For the text-containing cell, return its midpoint in [X, Y] coordinate format. 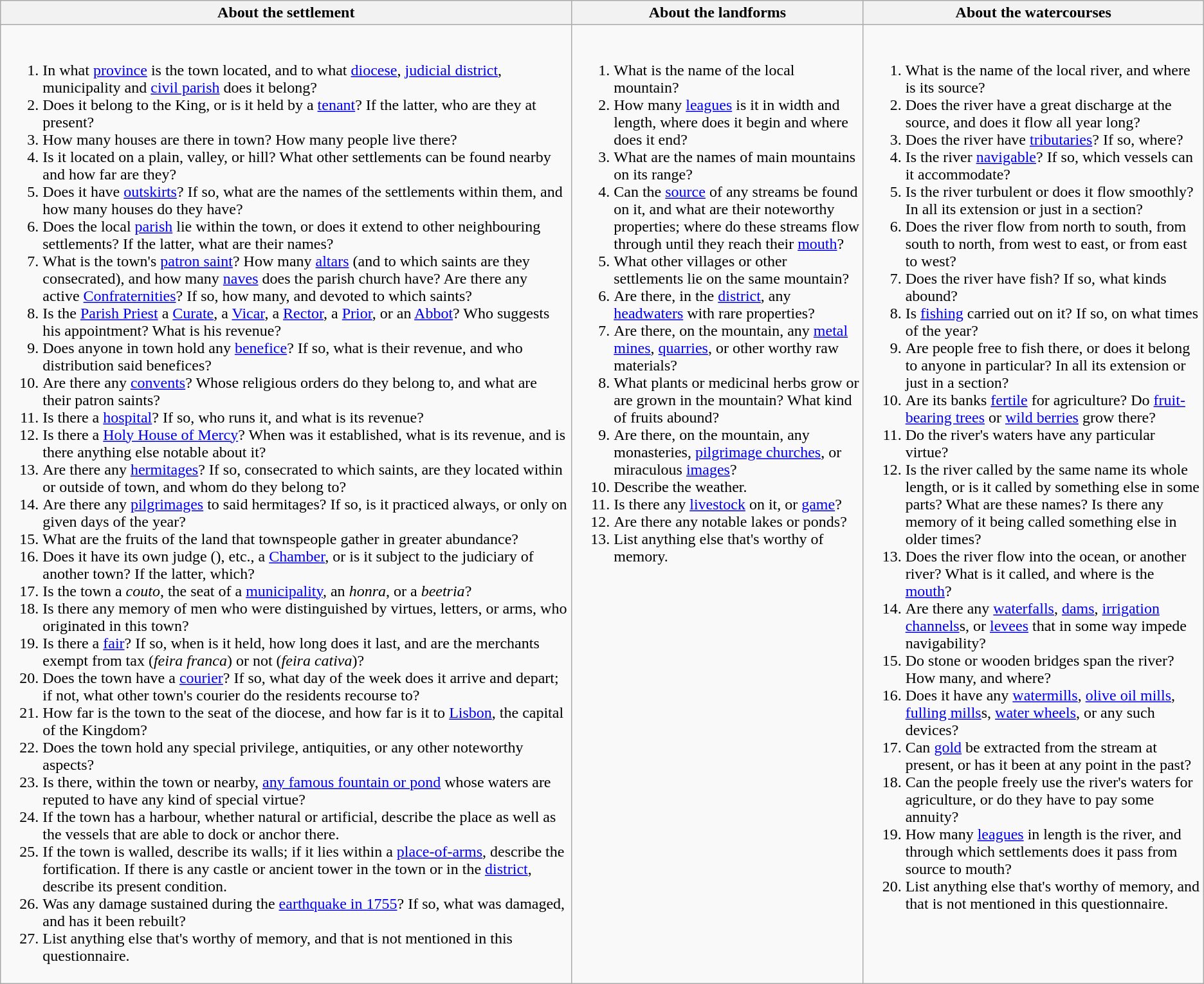
About the landforms [718, 13]
About the watercourses [1033, 13]
About the settlement [286, 13]
